Pinpoint the cell where the given text exists, returning its [X, Y] midpoint coordinate. 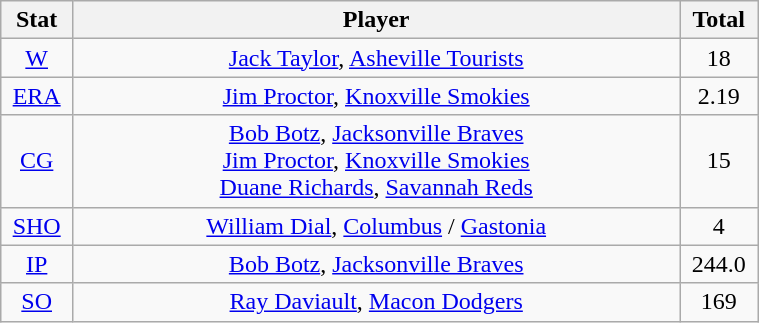
Jack Taylor, Asheville Tourists [376, 58]
15 [719, 161]
SHO [37, 226]
Jim Proctor, Knoxville Smokies [376, 96]
Total [719, 20]
Bob Botz, Jacksonville Braves Jim Proctor, Knoxville Smokies Duane Richards, Savannah Reds [376, 161]
Ray Daviault, Macon Dodgers [376, 302]
2.19 [719, 96]
William Dial, Columbus / Gastonia [376, 226]
169 [719, 302]
Stat [37, 20]
244.0 [719, 264]
IP [37, 264]
18 [719, 58]
Player [376, 20]
ERA [37, 96]
CG [37, 161]
SO [37, 302]
W [37, 58]
Bob Botz, Jacksonville Braves [376, 264]
4 [719, 226]
